Locate the cell with the specified text and output its (x, y) center coordinate. 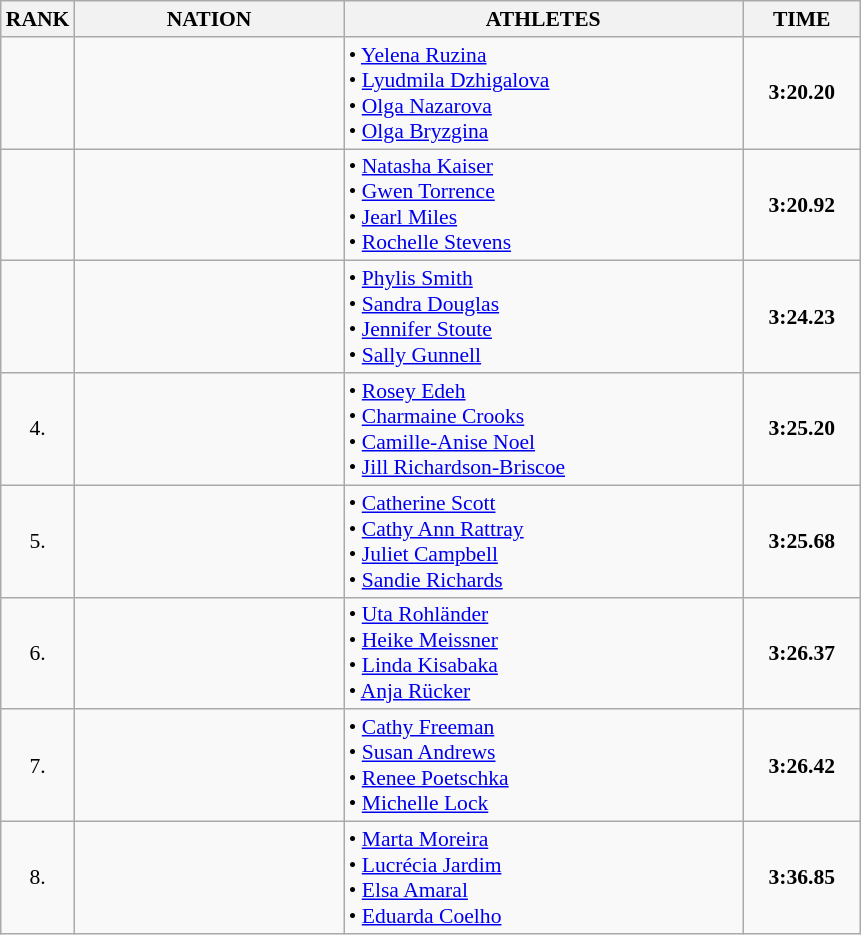
RANK (38, 19)
• Phylis Smith• Sandra Douglas• Jennifer Stoute• Sally Gunnell (544, 317)
3:20.92 (802, 205)
• Cathy Freeman• Susan Andrews• Renee Poetschka• Michelle Lock (544, 766)
3:20.20 (802, 93)
• Catherine Scott• Cathy Ann Rattray• Juliet Campbell• Sandie Richards (544, 541)
5. (38, 541)
6. (38, 653)
NATION (208, 19)
• Marta Moreira• Lucrécia Jardim• Elsa Amaral• Eduarda Coelho (544, 878)
• Uta Rohländer• Heike Meissner• Linda Kisabaka• Anja Rücker (544, 653)
3:24.23 (802, 317)
7. (38, 766)
4. (38, 429)
3:26.37 (802, 653)
TIME (802, 19)
3:26.42 (802, 766)
ATHLETES (544, 19)
• Natasha Kaiser• Gwen Torrence• Jearl Miles• Rochelle Stevens (544, 205)
3:25.68 (802, 541)
3:25.20 (802, 429)
3:36.85 (802, 878)
• Yelena Ruzina• Lyudmila Dzhigalova• Olga Nazarova• Olga Bryzgina (544, 93)
• Rosey Edeh• Charmaine Crooks• Camille-Anise Noel• Jill Richardson-Briscoe (544, 429)
8. (38, 878)
